Detect which cell encompasses the target text, then output its [x, y] center coordinate. 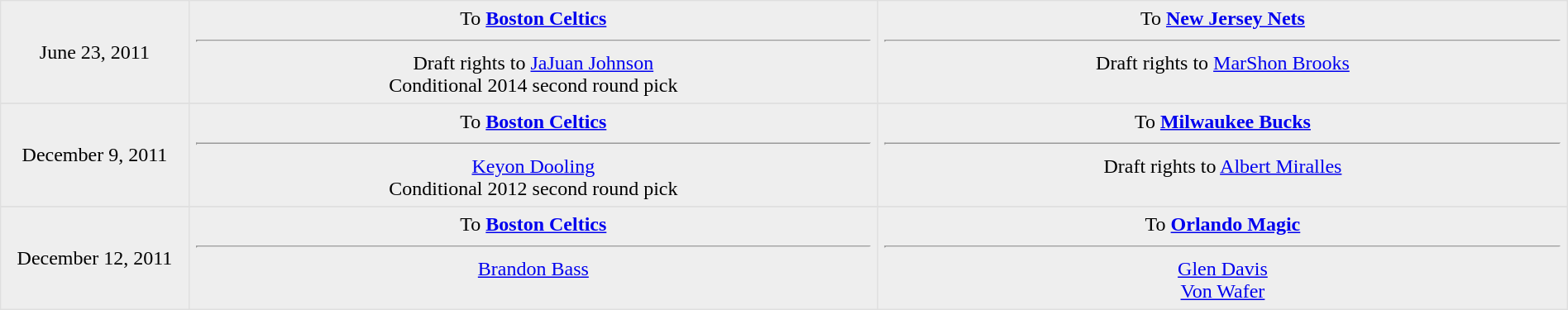
To New Jersey NetsDraft rights to MarShon Brooks [1223, 52]
December 9, 2011 [94, 155]
December 12, 2011 [94, 258]
June 23, 2011 [94, 52]
To Orlando MagicGlen Davis Von Wafer [1223, 258]
To Boston CelticsBrandon Bass [533, 258]
To Boston CelticsKeyon DoolingConditional 2012 second round pick [533, 155]
To Milwaukee BucksDraft rights to Albert Miralles [1223, 155]
To Boston CelticsDraft rights to JaJuan JohnsonConditional 2014 second round pick [533, 52]
